Provide the (x, y) coordinate of the cell's center where the given text is located.  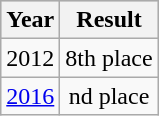
Year (30, 20)
2016 (30, 96)
nd place (109, 96)
2012 (30, 58)
8th place (109, 58)
Result (109, 20)
